Detect which cell encompasses the target text, then output its (X, Y) center coordinate. 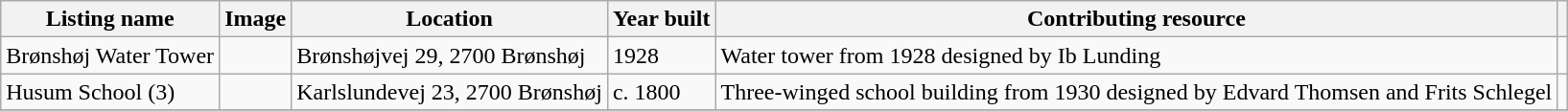
Location (450, 19)
Contributing resource (1136, 19)
Water tower from 1928 designed by Ib Lunding (1136, 55)
Listing name (110, 19)
Karlslundevej 23, 2700 Brønshøj (450, 92)
1928 (662, 55)
Brønshøj Water Tower (110, 55)
Three-winged school building from 1930 designed by Edvard Thomsen and Frits Schlegel (1136, 92)
Husum School (3) (110, 92)
c. 1800 (662, 92)
Year built (662, 19)
Image (255, 19)
Brønshøjvej 29, 2700 Brønshøj (450, 55)
